Pinpoint the cell where the given text exists, returning its (X, Y) midpoint coordinate. 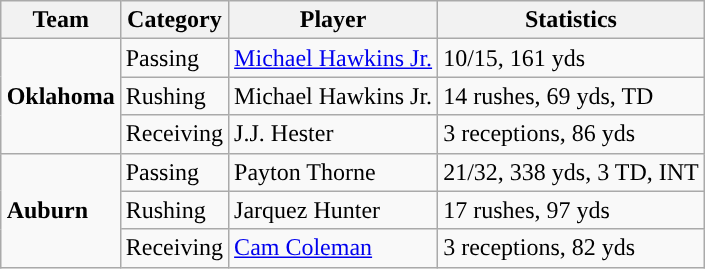
10/15, 161 yds (572, 58)
Player (334, 20)
3 receptions, 86 yds (572, 134)
17 rushes, 97 yds (572, 210)
J.J. Hester (334, 134)
14 rushes, 69 yds, TD (572, 96)
Statistics (572, 20)
21/32, 338 yds, 3 TD, INT (572, 172)
Auburn (60, 210)
3 receptions, 82 yds (572, 248)
Category (174, 20)
Jarquez Hunter (334, 210)
Payton Thorne (334, 172)
Oklahoma (60, 96)
Team (60, 20)
Cam Coleman (334, 248)
